Pinpoint the cell where the given text exists, returning its (x, y) midpoint coordinate. 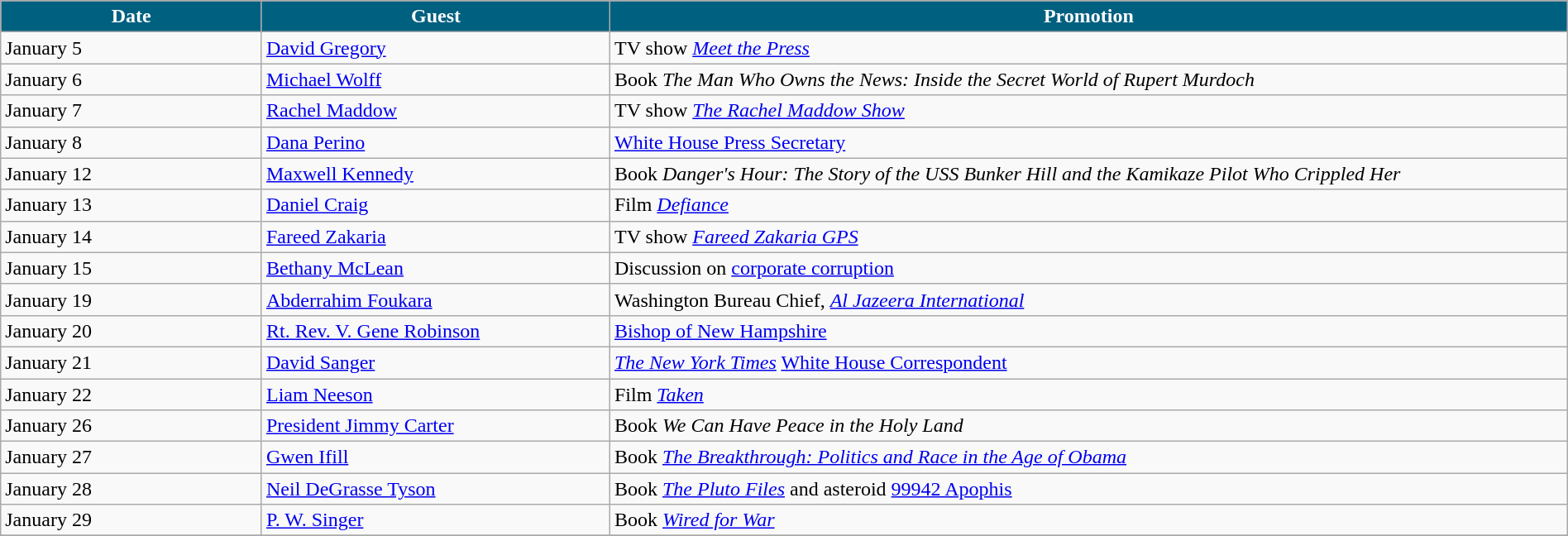
President Jimmy Carter (435, 426)
January 27 (131, 457)
David Sanger (435, 362)
White House Press Secretary (1088, 142)
Book The Breakthrough: Politics and Race in the Age of Obama (1088, 457)
Fareed Zakaria (435, 237)
January 29 (131, 520)
Washington Bureau Chief, Al Jazeera International (1088, 299)
Bishop of New Hampshire (1088, 331)
January 8 (131, 142)
Book The Pluto Files and asteroid 99942 Apophis (1088, 489)
TV show The Rachel Maddow Show (1088, 111)
Rt. Rev. V. Gene Robinson (435, 331)
P. W. Singer (435, 520)
Bethany McLean (435, 268)
January 21 (131, 362)
Date (131, 17)
Promotion (1088, 17)
January 7 (131, 111)
January 5 (131, 48)
Abderrahim Foukara (435, 299)
January 28 (131, 489)
Book The Man Who Owns the News: Inside the Secret World of Rupert Murdoch (1088, 79)
Michael Wolff (435, 79)
The New York Times White House Correspondent (1088, 362)
January 22 (131, 395)
Book We Can Have Peace in the Holy Land (1088, 426)
Discussion on corporate corruption (1088, 268)
January 13 (131, 205)
Film Defiance (1088, 205)
Daniel Craig (435, 205)
January 20 (131, 331)
January 19 (131, 299)
Dana Perino (435, 142)
Rachel Maddow (435, 111)
January 26 (131, 426)
Neil DeGrasse Tyson (435, 489)
January 12 (131, 174)
Film Taken (1088, 395)
Gwen Ifill (435, 457)
TV show Meet the Press (1088, 48)
January 14 (131, 237)
TV show Fareed Zakaria GPS (1088, 237)
January 15 (131, 268)
Book Wired for War (1088, 520)
Guest (435, 17)
January 6 (131, 79)
Maxwell Kennedy (435, 174)
David Gregory (435, 48)
Liam Neeson (435, 395)
Book Danger's Hour: The Story of the USS Bunker Hill and the Kamikaze Pilot Who Crippled Her (1088, 174)
